Provide the (X, Y) coordinate of the cell's center where the given text is located.  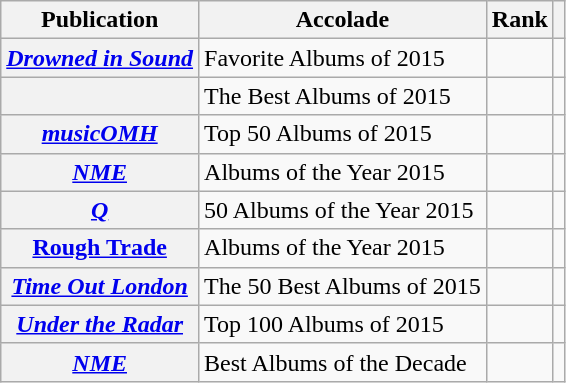
Rank (520, 20)
Best Albums of the Decade (343, 362)
Top 50 Albums of 2015 (343, 134)
Favorite Albums of 2015 (343, 58)
The 50 Best Albums of 2015 (343, 286)
Publication (100, 20)
Top 100 Albums of 2015 (343, 324)
Under the Radar (100, 324)
musicOMH (100, 134)
Time Out London (100, 286)
Accolade (343, 20)
Rough Trade (100, 248)
Q (100, 210)
Drowned in Sound (100, 58)
The Best Albums of 2015 (343, 96)
50 Albums of the Year 2015 (343, 210)
